From the cell containing the given text, extract its center point as (X, Y) coordinate. 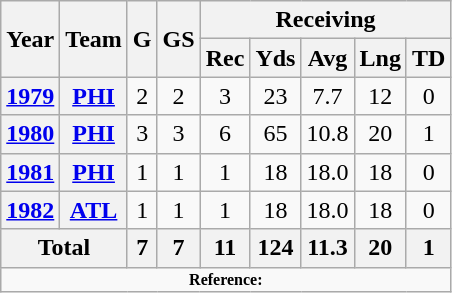
TD (428, 58)
11.3 (328, 248)
12 (380, 96)
11 (225, 248)
GS (178, 39)
23 (276, 96)
Year (30, 39)
10.8 (328, 134)
Reference: (226, 279)
ATL (94, 210)
1980 (30, 134)
Avg (328, 58)
1982 (30, 210)
6 (225, 134)
Receiving (326, 20)
Team (94, 39)
1981 (30, 172)
Rec (225, 58)
124 (276, 248)
65 (276, 134)
Lng (380, 58)
7.7 (328, 96)
G (142, 39)
1979 (30, 96)
Total (64, 248)
Yds (276, 58)
